Provide the [x, y] coordinate of the cell's center where the given text is located.  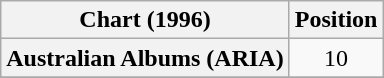
Chart (1996) [145, 20]
10 [336, 58]
Position [336, 20]
Australian Albums (ARIA) [145, 58]
